Return [x, y] of the center of cell containing provided text 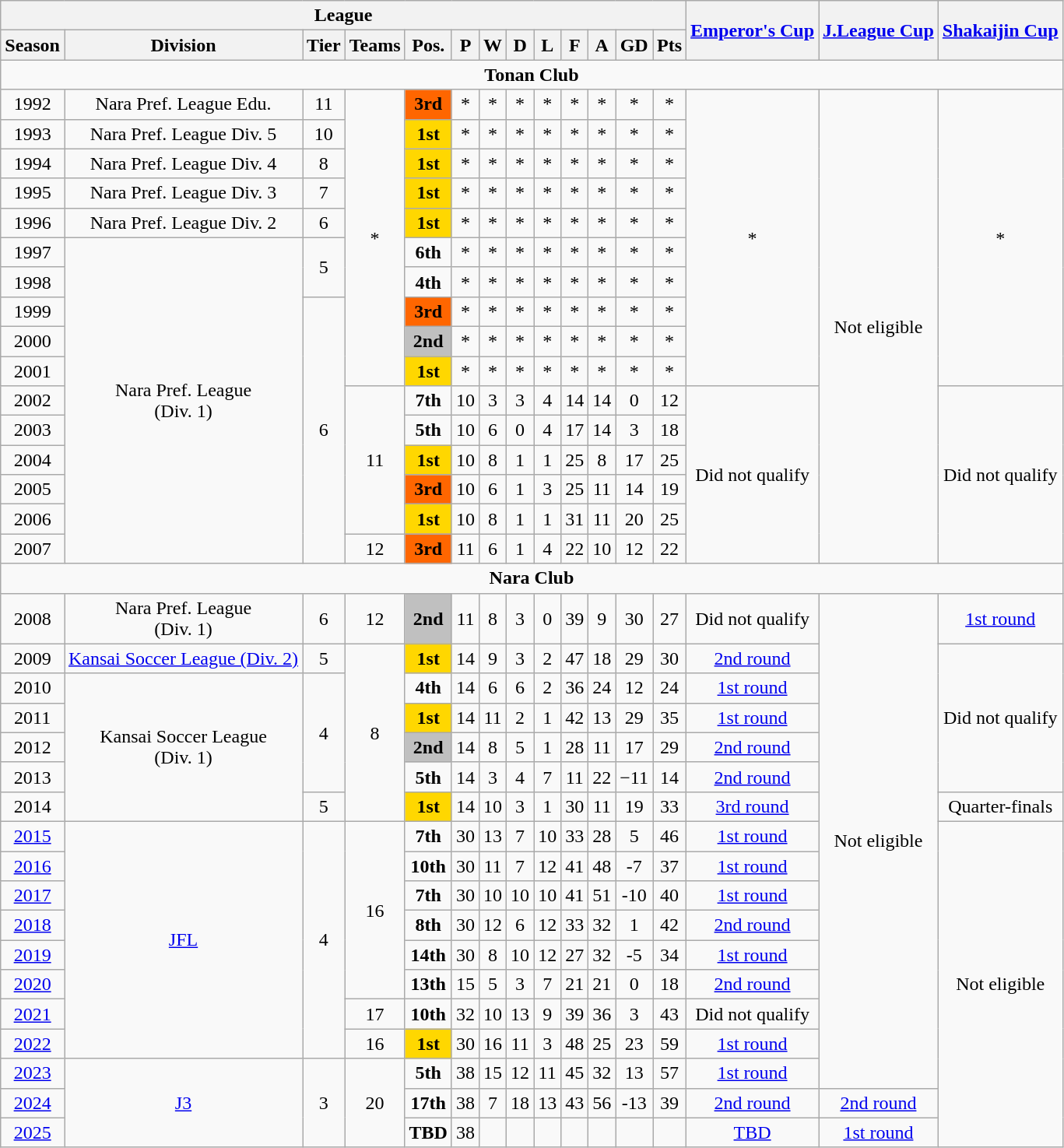
46 [669, 836]
2011 [33, 718]
17th [428, 1103]
2015 [33, 836]
Kansai Soccer League (Div. 2) [183, 658]
57 [669, 1073]
League [344, 16]
L [548, 45]
2019 [33, 955]
J.League Cup [879, 30]
2010 [33, 688]
35 [669, 718]
D [520, 45]
1993 [33, 134]
1995 [33, 193]
59 [669, 1044]
Kansai Soccer League(Div. 1) [183, 747]
1999 [33, 311]
6th [428, 252]
14th [428, 955]
Teams [375, 45]
1996 [33, 223]
56 [602, 1103]
W [492, 45]
F [574, 45]
3rd round [753, 806]
A [602, 45]
2012 [33, 747]
2013 [33, 777]
Shakaijin Cup [1000, 30]
-13 [634, 1103]
2024 [33, 1103]
2004 [33, 460]
Nara Pref. League Div. 2 [183, 223]
Quarter-finals [1000, 806]
2020 [33, 985]
Nara Pref. League Edu. [183, 104]
Nara Pref. League Div. 3 [183, 193]
Pos. [428, 45]
-5 [634, 955]
-10 [634, 896]
37 [669, 866]
40 [669, 896]
31 [574, 519]
2006 [33, 519]
1998 [33, 282]
Nara Club [532, 578]
13th [428, 985]
2017 [33, 896]
34 [669, 955]
Season [33, 45]
Nara Pref. League Div. 4 [183, 163]
P [465, 45]
45 [574, 1073]
1992 [33, 104]
GD [634, 45]
2002 [33, 401]
8th [428, 925]
Tonan Club [532, 75]
J3 [183, 1103]
2018 [33, 925]
2007 [33, 549]
Division [183, 45]
Nara Pref. League Div. 5 [183, 134]
JFL [183, 939]
Tier [324, 45]
2021 [33, 1014]
51 [602, 896]
23 [634, 1044]
-7 [634, 866]
2001 [33, 371]
Emperor's Cup [753, 30]
2008 [33, 618]
2003 [33, 430]
1994 [33, 163]
2009 [33, 658]
2005 [33, 490]
2023 [33, 1073]
2014 [33, 806]
2022 [33, 1044]
−11 [634, 777]
2025 [33, 1132]
2000 [33, 341]
2016 [33, 866]
Pts [669, 45]
47 [574, 658]
1997 [33, 252]
